Pinpoint the cell where the given text exists, returning its (x, y) midpoint coordinate. 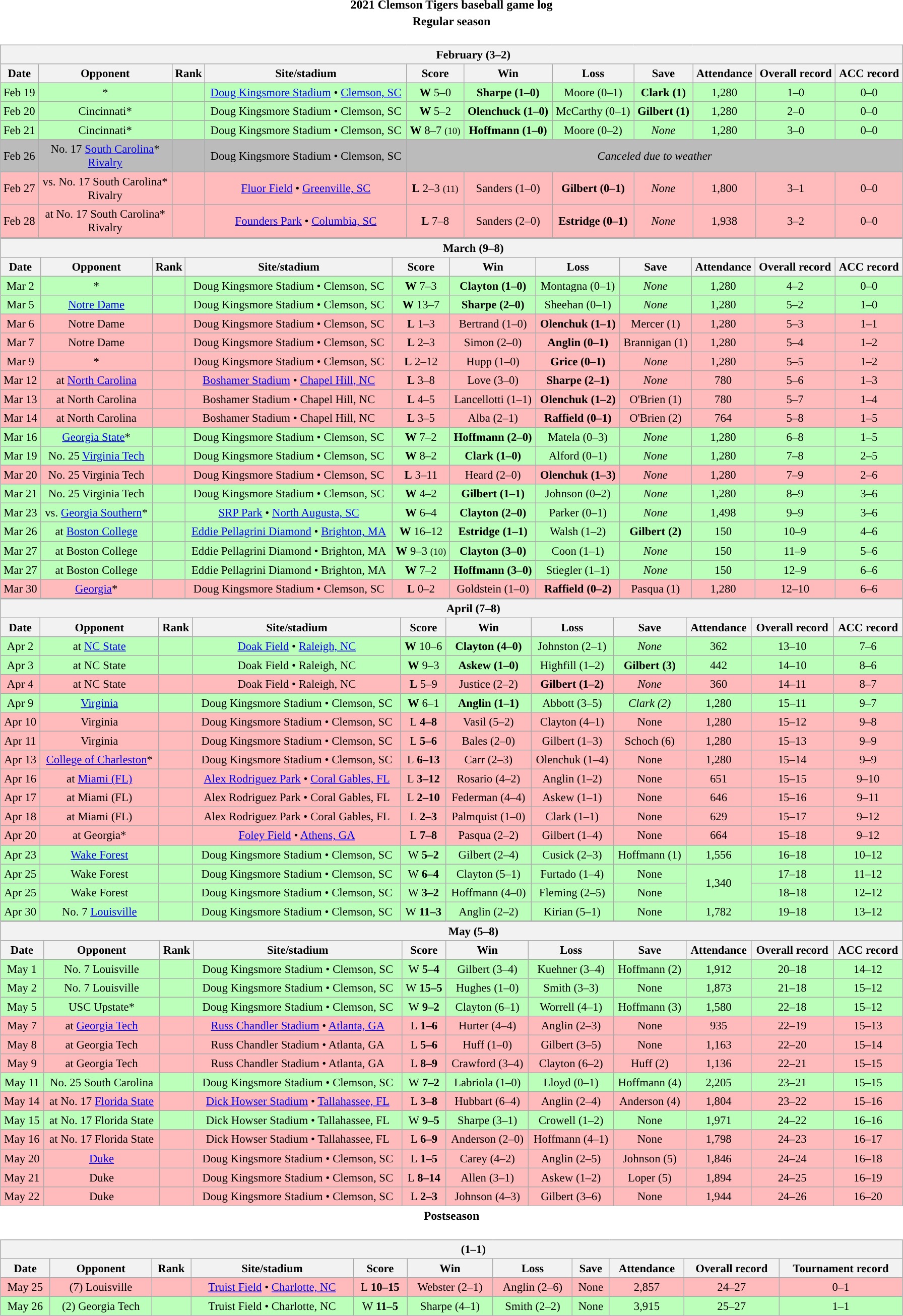
vs. Georgia Southern* (96, 513)
L 3–11 (421, 475)
L 5–9 (423, 684)
22–21 (792, 1064)
1–4 (869, 399)
Gilbert (3) (650, 665)
Huff (1–0) (487, 1044)
(1–1) (451, 1249)
Clayton (2–0) (493, 513)
Apr 23 (20, 854)
Crowell (1–2) (571, 1121)
Apr 16 (20, 779)
W 8–2 (421, 456)
Tournament record (841, 1268)
W 11–5 (380, 1306)
Georgia* (96, 588)
Estridge (0–1) (593, 221)
W 9–5 (424, 1121)
W 6–1 (423, 703)
Furtado (1–4) (572, 874)
Sharpe (3–1) (487, 1121)
1,804 (719, 1101)
646 (719, 798)
Webster (2–1) (450, 1287)
21–18 (792, 988)
Kuehner (3–4) (571, 969)
Gilbert (1–1) (493, 494)
May 15 (22, 1121)
1,580 (719, 1007)
Mar 23 (21, 513)
Hoffmann (1) (650, 854)
College of Charleston* (100, 760)
Palmquist (1–0) (488, 817)
May 26 (25, 1306)
May 14 (22, 1101)
Allen (3–1) (487, 1177)
Apr 9 (20, 703)
7–6 (868, 646)
10–12 (868, 854)
W 11–3 (423, 911)
Sheehan (0–1) (578, 304)
Clayton (5–1) (488, 874)
Simon (2–0) (493, 342)
Clark (1–1) (572, 817)
Labriola (1–0) (487, 1083)
629 (719, 817)
Mar 2 (21, 286)
Gilbert (2) (656, 532)
15–11 (792, 703)
W 10–6 (423, 646)
Lancellotti (1–1) (493, 399)
SRP Park • North Augusta, SC (289, 513)
W 5–4 (424, 969)
9–8 (868, 722)
W 3–2 (423, 892)
1,782 (719, 911)
Moore (0–1) (593, 92)
May 25 (25, 1287)
Montagna (0–1) (578, 286)
7–8 (795, 456)
No. 25 South Carolina (102, 1083)
1,798 (719, 1139)
Mercer (1) (656, 323)
6–8 (795, 437)
Hoffmann (2) (650, 969)
Pasqua (2–2) (488, 835)
4–2 (795, 286)
Olenchuk (1–2) (578, 399)
1,846 (719, 1158)
Anderson (2–0) (487, 1139)
5–5 (795, 361)
L 4–5 (421, 399)
Apr 20 (20, 835)
25–27 (732, 1306)
Anglin (1–2) (572, 779)
W 8–7 (10) (435, 130)
Apr 2 (20, 646)
Cusick (2–3) (572, 854)
Askew (1–0) (488, 665)
Mar 5 (21, 304)
Lloyd (0–1) (571, 1083)
Anglin (1–1) (488, 703)
Matela (0–3) (578, 437)
May 8 (22, 1044)
W 9–3 (423, 665)
4–6 (869, 532)
12–9 (795, 570)
Grice (0–1) (578, 361)
11–12 (868, 874)
Georgia State* (96, 437)
1,136 (719, 1064)
20–18 (792, 969)
L 2–12 (421, 361)
24–23 (792, 1139)
Feb 26 (19, 156)
Mar 9 (21, 361)
Sanders (1–0) (508, 188)
L 3–5 (421, 418)
May 9 (22, 1064)
13–10 (792, 646)
W 13–7 (421, 304)
3–1 (796, 188)
Alford (0–1) (578, 456)
O'Brien (1) (656, 399)
L 8–9 (424, 1064)
Mar 7 (21, 342)
1,873 (719, 988)
Olenchuk (1–1) (578, 323)
vs. No. 17 South Carolina*Rivalry (105, 188)
Smith (3–3) (571, 988)
5–8 (795, 418)
March (9–8) (451, 247)
Sharpe (2–1) (578, 380)
Gilbert (3–5) (571, 1044)
935 (719, 1026)
Highfill (1–2) (572, 665)
L 1–3 (421, 323)
1,498 (723, 513)
Clayton (1–0) (493, 286)
Apr 13 (20, 760)
Clark (1–0) (493, 456)
Olenchuck (1–0) (508, 111)
McCarthy (0–1) (593, 111)
1,340 (719, 883)
22–19 (792, 1026)
Gilbert (0–1) (593, 188)
Brannigan (1) (656, 342)
Love (3–0) (493, 380)
Worrell (4–1) (571, 1007)
L 3–12 (423, 779)
Coon (1–1) (578, 551)
W 15–5 (424, 988)
L 8–14 (424, 1177)
Mar 19 (21, 456)
1,912 (719, 969)
Feb 28 (19, 221)
Canceled due to weather (655, 156)
Justice (2–2) (488, 684)
No. 17 South Carolina*Rivalry (105, 156)
14–11 (792, 684)
Feb 27 (19, 188)
Mar 20 (21, 475)
at Georgia* (100, 835)
February (3–2) (451, 54)
Vasil (5–2) (488, 722)
Mar 6 (21, 323)
Foley Field • Athens, GA (297, 835)
Walsh (1–2) (578, 532)
Apr 11 (20, 741)
16–19 (868, 1177)
Huff (2) (650, 1064)
15–18 (792, 835)
Apr 4 (20, 684)
W 5–0 (435, 92)
Apr 10 (20, 722)
18–18 (792, 892)
Mar 16 (21, 437)
2–0 (796, 111)
Clayton (4–1) (572, 722)
Crawford (3–4) (487, 1064)
16–17 (868, 1139)
Apr 17 (20, 798)
Gilbert (1) (663, 111)
Sharpe (4–1) (450, 1306)
Apr 30 (20, 911)
May 5 (22, 1007)
Johnson (4–3) (487, 1196)
Mar 13 (21, 399)
764 (723, 418)
651 (719, 779)
Anglin (2–3) (571, 1026)
1,163 (719, 1044)
Gilbert (3–4) (487, 969)
14–10 (792, 665)
Hubbart (6–4) (487, 1101)
W 9–3 (10) (421, 551)
Schoch (6) (650, 741)
Mar 21 (21, 494)
USC Upstate* (102, 1007)
664 (719, 835)
1,894 (719, 1177)
11–9 (795, 551)
2–5 (869, 456)
Feb 20 (19, 111)
Gilbert (3–6) (571, 1196)
Raffield (0–2) (578, 588)
17–18 (792, 874)
Gilbert (1–3) (572, 741)
W 4–2 (421, 494)
23–22 (792, 1101)
May 1 (22, 969)
May 21 (22, 1177)
L 6–13 (423, 760)
22–18 (792, 1007)
Bertrand (1–0) (493, 323)
16–16 (868, 1121)
Hoffmann (4) (650, 1083)
Estridge (1–1) (493, 532)
Hoffmann (1–0) (508, 130)
W 16–12 (421, 532)
Feb 21 (19, 130)
(2) Georgia Tech (101, 1306)
Sanders (2–0) (508, 221)
12–12 (868, 892)
Askew (1–1) (572, 798)
L 2–3 (11) (435, 188)
Stiegler (1–1) (578, 570)
L 0–2 (421, 588)
Olenchuk (1–4) (572, 760)
Hoffmann (4–1) (571, 1139)
24–22 (792, 1121)
Hoffmann (2–0) (493, 437)
Kirian (5–1) (572, 911)
Mar 14 (21, 418)
442 (719, 665)
8–6 (868, 665)
Fleming (2–5) (572, 892)
at No. 17 South Carolina*Rivalry (105, 221)
Anderson (4) (650, 1101)
Johnson (0–2) (578, 494)
Founders Park • Columbia, SC (306, 221)
Anglin (2–6) (532, 1287)
Clayton (3–0) (493, 551)
Abbott (3–5) (572, 703)
3–0 (796, 130)
Bales (2–0) (488, 741)
Goldstein (1–0) (493, 588)
May 16 (22, 1139)
Anglin (2–4) (571, 1101)
1,800 (725, 188)
Rosario (4–2) (488, 779)
(7) Louisville (101, 1287)
Fluor Field • Greenville, SC (306, 188)
May 2 (22, 988)
3,915 (647, 1306)
7–9 (795, 475)
April (7–8) (451, 608)
1,944 (719, 1196)
12–10 (795, 588)
0–1 (841, 1287)
5–7 (795, 399)
3–2 (796, 221)
1,938 (725, 221)
Raffield (0–1) (578, 418)
Mar 30 (21, 588)
14–12 (868, 969)
1–3 (869, 380)
Hoffmann (4–0) (488, 892)
L 2–10 (423, 798)
1,556 (719, 854)
24–24 (792, 1158)
W 7–3 (421, 286)
360 (719, 684)
5–4 (795, 342)
L 6–9 (424, 1139)
Federman (4–4) (488, 798)
Clark (1) (663, 92)
15–17 (792, 817)
10–9 (795, 532)
8–9 (795, 494)
Alba (2–1) (493, 418)
24–25 (792, 1177)
May (5–8) (451, 931)
Apr 18 (20, 817)
Pasqua (1) (656, 588)
Sharpe (1–0) (508, 92)
May 20 (22, 1158)
O'Brien (2) (656, 418)
Parker (0–1) (578, 513)
Mar 26 (21, 532)
Hughes (1–0) (487, 988)
23–21 (792, 1083)
Olenchuk (1–3) (578, 475)
Feb 19 (19, 92)
16–20 (868, 1196)
Hupp (1–0) (493, 361)
Askew (1–2) (571, 1177)
2,205 (719, 1083)
Anglin (2–5) (571, 1158)
Smith (2–2) (532, 1306)
Gilbert (1–2) (572, 684)
Johnston (2–1) (572, 646)
May 7 (22, 1026)
W 9–2 (424, 1007)
9–10 (868, 779)
Clayton (6–1) (487, 1007)
Anglin (0–1) (578, 342)
Hurter (4–4) (487, 1026)
Carey (4–2) (487, 1158)
5–3 (795, 323)
L 10–15 (380, 1287)
22–20 (792, 1044)
Apr 3 (20, 665)
362 (719, 646)
Clayton (4–0) (488, 646)
9–7 (868, 703)
Clark (2) (650, 703)
Hoffmann (3–0) (493, 570)
L 1–6 (424, 1026)
Anglin (2–2) (488, 911)
Heard (2–0) (493, 475)
8–7 (868, 684)
L 1–5 (424, 1158)
2–6 (869, 475)
2,857 (647, 1287)
1,971 (719, 1121)
May 22 (22, 1196)
L 4–8 (423, 722)
13–12 (868, 911)
Mar 12 (21, 380)
Loper (5) (650, 1177)
Gilbert (2–4) (488, 854)
24–27 (732, 1287)
5–2 (795, 304)
Gilbert (1–4) (572, 835)
Carr (2–3) (488, 760)
24–26 (792, 1196)
Hoffmann (3) (650, 1007)
May 11 (22, 1083)
Clayton (6–2) (571, 1064)
Moore (0–2) (593, 130)
9–11 (868, 798)
19–18 (792, 911)
Sharpe (2–0) (493, 304)
Johnson (5) (650, 1158)
